For the text-containing cell, return its midpoint in [X, Y] coordinate format. 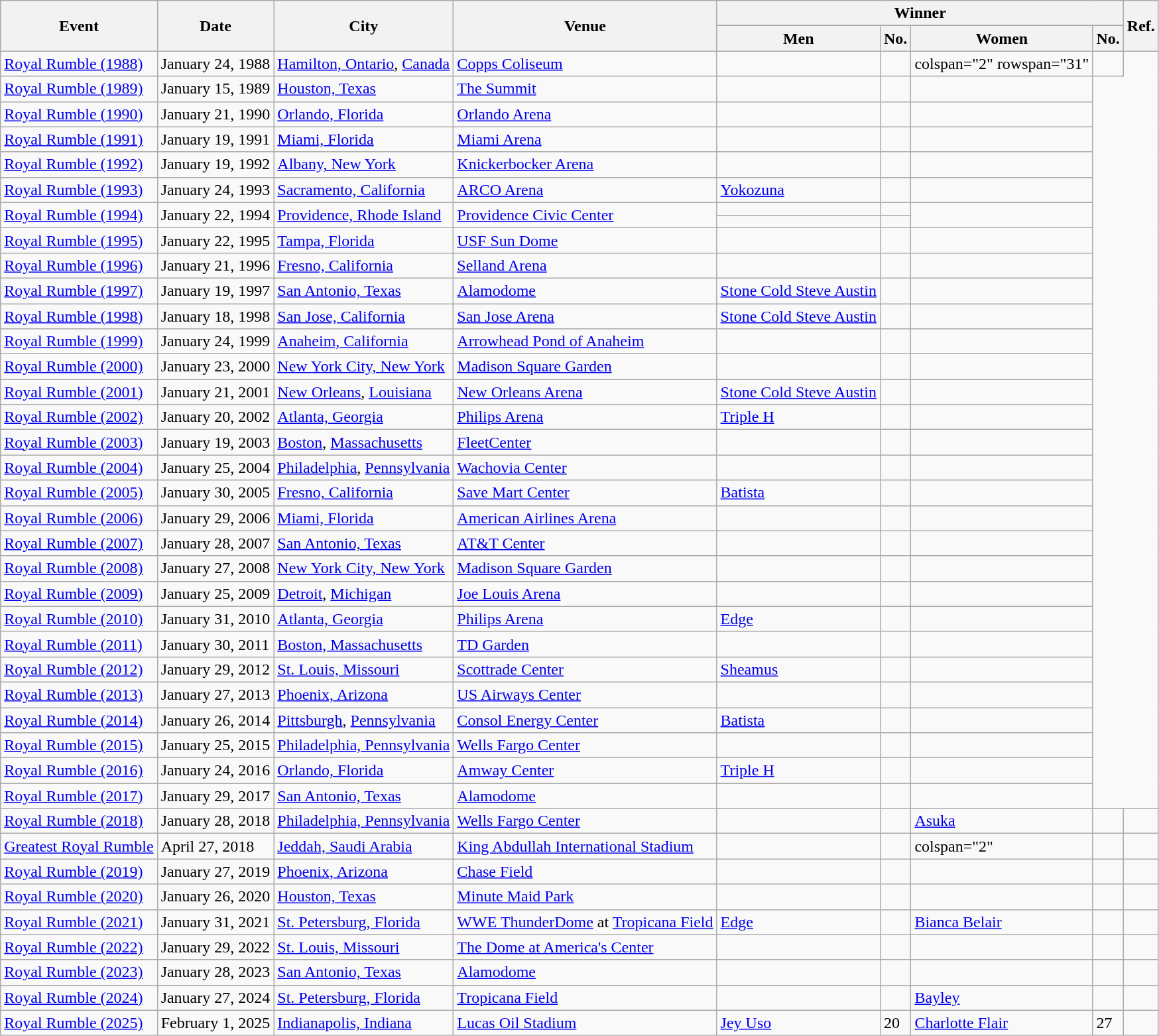
Scottrade Center [585, 669]
Arrowhead Pond of Anaheim [585, 342]
Royal Rumble (2015) [79, 745]
January 19, 2003 [215, 442]
Royal Rumble (1996) [79, 265]
Royal Rumble (1993) [79, 190]
January 25, 2009 [215, 594]
San Jose Arena [585, 316]
Albany, New York [363, 164]
colspan="2" rowspan="31" [1002, 64]
Women [1002, 38]
January 19, 1997 [215, 291]
Royal Rumble (2022) [79, 947]
Royal Rumble (1992) [79, 164]
New Orleans, Louisiana [363, 392]
Royal Rumble (2011) [79, 644]
colspan="2" [1002, 846]
Asuka [1002, 821]
Save Mart Center [585, 493]
Copps Coliseum [585, 64]
Lucas Oil Stadium [585, 1023]
Royal Rumble (2009) [79, 594]
January 22, 1995 [215, 240]
Royal Rumble (2005) [79, 493]
Orlando Arena [585, 114]
Royal Rumble (2024) [79, 998]
Tampa, Florida [363, 240]
January 19, 1991 [215, 139]
FleetCenter [585, 442]
April 27, 2018 [215, 846]
Wachovia Center [585, 468]
January 27, 2013 [215, 694]
Royal Rumble (2007) [79, 543]
New Orleans Arena [585, 392]
Royal Rumble (2013) [79, 694]
Consol Energy Center [585, 720]
January 25, 2004 [215, 468]
Royal Rumble (2016) [79, 771]
ARCO Arena [585, 190]
January 28, 2018 [215, 821]
City [363, 26]
Detroit, Michigan [363, 594]
January 31, 2021 [215, 922]
Royal Rumble (2023) [79, 972]
Royal Rumble (1998) [79, 316]
Jeddah, Saudi Arabia [363, 846]
Sheamus [798, 669]
The Dome at America's Center [585, 947]
January 21, 1996 [215, 265]
USF Sun Dome [585, 240]
February 1, 2025 [215, 1023]
January 29, 2017 [215, 796]
January 27, 2008 [215, 568]
Royal Rumble (2001) [79, 392]
Royal Rumble (2008) [79, 568]
January 27, 2024 [215, 998]
Royal Rumble (2000) [79, 367]
January 28, 2023 [215, 972]
Royal Rumble (2017) [79, 796]
January 21, 1990 [215, 114]
Greatest Royal Rumble [79, 846]
Bayley [1002, 998]
Royal Rumble (2018) [79, 821]
Royal Rumble (1990) [79, 114]
Tropicana Field [585, 998]
Bianca Belair [1002, 922]
Anaheim, California [363, 342]
January 25, 2015 [215, 745]
January 30, 2005 [215, 493]
January 15, 1989 [215, 89]
January 21, 2001 [215, 392]
January 29, 2022 [215, 947]
January 24, 2016 [215, 771]
Royal Rumble (1995) [79, 240]
Charlotte Flair [1002, 1023]
January 24, 1988 [215, 64]
WWE ThunderDome at Tropicana Field [585, 922]
TD Garden [585, 644]
January 29, 2006 [215, 518]
American Airlines Arena [585, 518]
Pittsburgh, Pennsylvania [363, 720]
Yokozuna [798, 190]
Providence Civic Center [585, 215]
Royal Rumble (2021) [79, 922]
20 [896, 1023]
January 31, 2010 [215, 619]
Sacramento, California [363, 190]
San Jose, California [363, 316]
Royal Rumble (2014) [79, 720]
AT&T Center [585, 543]
Providence, Rhode Island [363, 215]
January 28, 2007 [215, 543]
King Abdullah International Stadium [585, 846]
January 26, 2020 [215, 897]
Winner [920, 13]
Men [798, 38]
Ref. [1140, 26]
Royal Rumble (2003) [79, 442]
Royal Rumble (2006) [79, 518]
January 26, 2014 [215, 720]
Royal Rumble (1999) [79, 342]
January 23, 2000 [215, 367]
Hamilton, Ontario, Canada [363, 64]
Royal Rumble (1991) [79, 139]
Venue [585, 26]
January 24, 1993 [215, 190]
Royal Rumble (2002) [79, 417]
Royal Rumble (1989) [79, 89]
The Summit [585, 89]
January 18, 1998 [215, 316]
January 19, 1992 [215, 164]
27 [1108, 1023]
January 24, 1999 [215, 342]
Royal Rumble (1997) [79, 291]
Event [79, 26]
January 20, 2002 [215, 417]
Royal Rumble (1988) [79, 64]
Selland Arena [585, 265]
Amway Center [585, 771]
US Airways Center [585, 694]
Royal Rumble (2019) [79, 872]
Royal Rumble (2020) [79, 897]
Chase Field [585, 872]
Royal Rumble (2010) [79, 619]
January 27, 2019 [215, 872]
Joe Louis Arena [585, 594]
Royal Rumble (2025) [79, 1023]
Royal Rumble (2012) [79, 669]
Jey Uso [798, 1023]
Royal Rumble (2004) [79, 468]
Royal Rumble (1994) [79, 215]
Minute Maid Park [585, 897]
January 30, 2011 [215, 644]
Date [215, 26]
Indianapolis, Indiana [363, 1023]
January 22, 1994 [215, 215]
January 29, 2012 [215, 669]
Knickerbocker Arena [585, 164]
Miami Arena [585, 139]
